Detect which cell encompasses the target text, then output its (x, y) center coordinate. 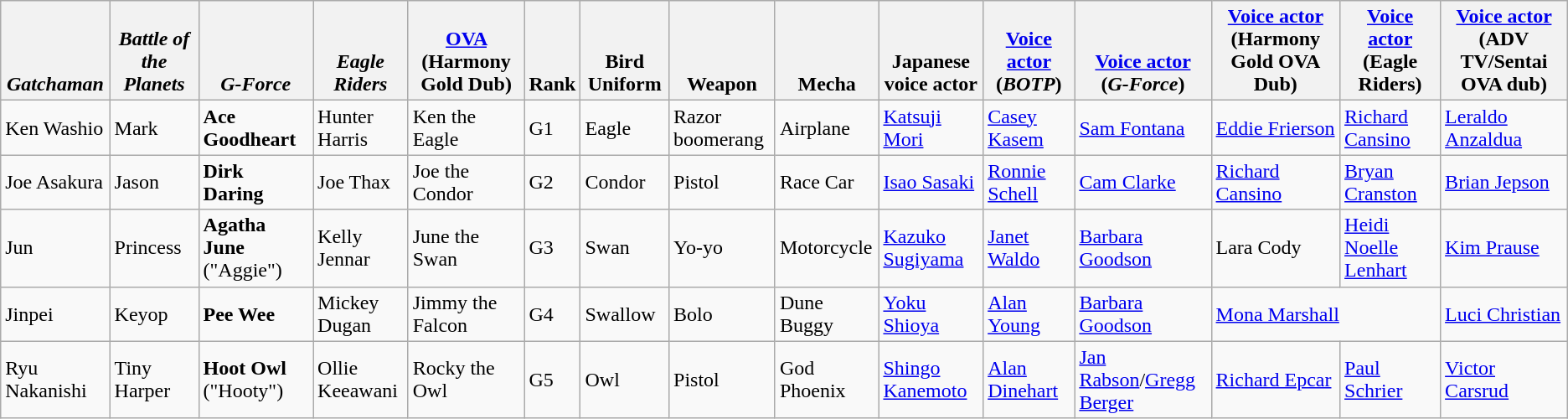
Agatha June ("Aggie") (255, 248)
Janet Waldo (1029, 248)
Motorcycle (827, 248)
OVA (Harmony Gold Dub) (466, 50)
Shingo Kanemoto (931, 380)
Ken the Eagle (466, 127)
Jimmy the Falcon (466, 313)
Bird Uniform (625, 50)
Condor (625, 183)
Tiny Harper (154, 380)
Isao Sasaki (931, 183)
Ollie Keeawani (361, 380)
Luci Christian (1504, 313)
Katsuji Mori (931, 127)
Jan Rabson/Gregg Berger (1142, 380)
Ken Washio (55, 127)
Jason (154, 183)
Eddie Frierson (1276, 127)
Jinpei (55, 313)
Voice actor (ADV TV/Sentai OVA dub) (1504, 50)
Mark (154, 127)
Swan (625, 248)
God Phoenix (827, 380)
Japanese voice actor (931, 50)
Eagle (625, 127)
Battle of the Planets (154, 50)
June the Swan (466, 248)
Voice actor (Eagle Riders) (1390, 50)
Jun (55, 248)
Bryan Cranston (1390, 183)
Airplane (827, 127)
Joe Thax (361, 183)
G3 (553, 248)
Yo-yo (722, 248)
Dune Buggy (827, 313)
G-Force (255, 50)
Hunter Harris (361, 127)
Heidi Noelle Lenhart (1390, 248)
Yoku Shioya (931, 313)
Richard Epcar (1276, 380)
Owl (625, 380)
Paul Schrier (1390, 380)
Rocky the Owl (466, 380)
Princess (154, 248)
Rank (553, 50)
Mecha (827, 50)
G1 (553, 127)
Ronnie Schell (1029, 183)
Sam Fontana (1142, 127)
Pee Wee (255, 313)
Kim Prause (1504, 248)
Kazuko Sugiyama (931, 248)
Ryu Nakanishi (55, 380)
Alan Dinehart (1029, 380)
Dirk Daring (255, 183)
Mona Marshall (1326, 313)
Leraldo Anzaldua (1504, 127)
Ace Goodheart (255, 127)
Cam Clarke (1142, 183)
Kelly Jennar (361, 248)
G2 (553, 183)
Bolo (722, 313)
Lara Cody (1276, 248)
Keyop (154, 313)
Joe the Condor (466, 183)
Brian Jepson (1504, 183)
Voice actor (Harmony Gold OVA Dub) (1276, 50)
Casey Kasem (1029, 127)
Victor Carsrud (1504, 380)
Voice actor (BOTP) (1029, 50)
Weapon (722, 50)
Gatchaman (55, 50)
G5 (553, 380)
Race Car (827, 183)
Alan Young (1029, 313)
Razor boomerang (722, 127)
Voice actor (G-Force) (1142, 50)
G4 (553, 313)
Mickey Dugan (361, 313)
Hoot Owl ("Hooty") (255, 380)
Swallow (625, 313)
Eagle Riders (361, 50)
Joe Asakura (55, 183)
